Scan for the cell matching the given text and deliver its (x, y) coordinate at center. 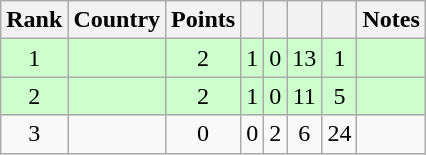
13 (304, 58)
24 (340, 134)
5 (340, 96)
Rank (34, 20)
Points (204, 20)
3 (34, 134)
Country (117, 20)
6 (304, 134)
Notes (391, 20)
11 (304, 96)
